Capture the cell that displays the provided text and extract its [x, y] central coordinate. 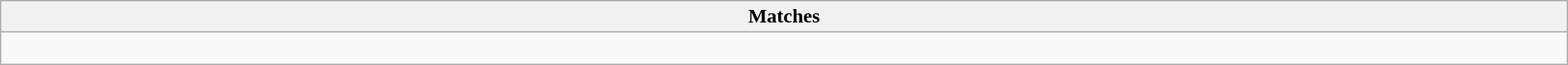
Matches [784, 17]
